Scan for the cell matching the given text and deliver its [X, Y] coordinate at center. 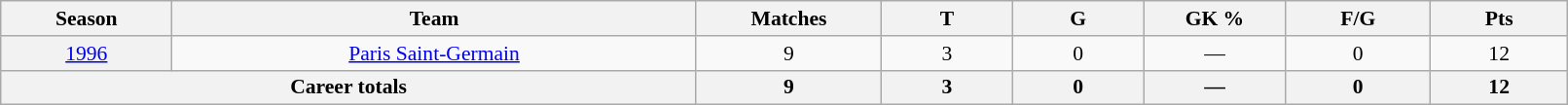
GK % [1215, 18]
F/G [1358, 18]
Pts [1499, 18]
1996 [87, 53]
Career totals [348, 87]
Season [87, 18]
G [1078, 18]
Paris Saint-Germain [434, 53]
T [948, 18]
Team [434, 18]
Matches [788, 18]
